Pinpoint the cell where the given text exists, returning its [X, Y] midpoint coordinate. 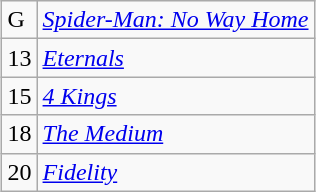
18 [20, 134]
Eternals [176, 58]
Fidelity [176, 172]
The Medium [176, 134]
4 Kings [176, 96]
15 [20, 96]
20 [20, 172]
G [20, 20]
13 [20, 58]
Spider-Man: No Way Home [176, 20]
